Determine the (x, y) coordinate at the center of the cell enclosing the given text.  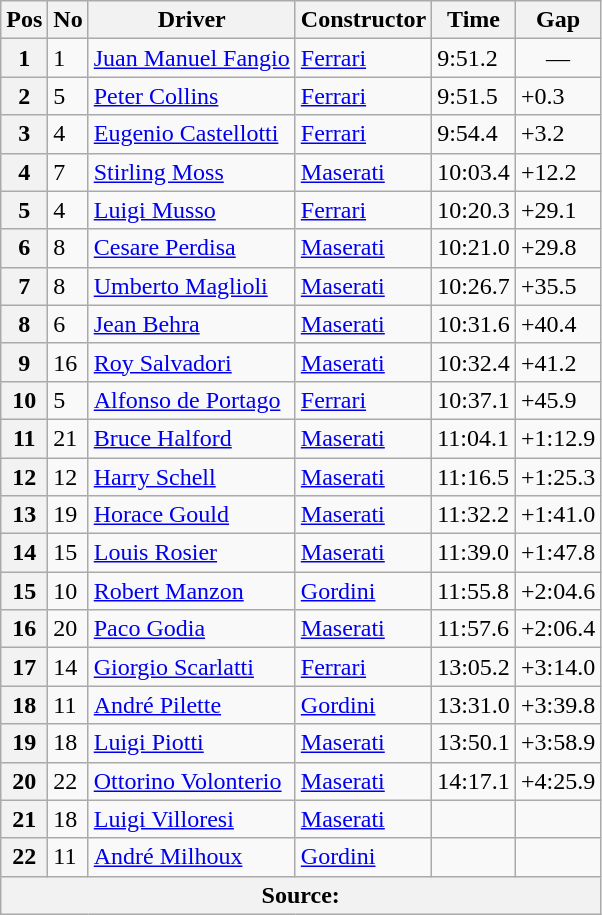
11:57.6 (474, 629)
André Milhoux (192, 857)
+29.1 (558, 210)
Luigi Musso (192, 210)
17 (24, 667)
+4:25.9 (558, 781)
+40.4 (558, 324)
Constructor (363, 20)
11:04.1 (474, 438)
9 (24, 362)
+1:41.0 (558, 515)
Luigi Villoresi (192, 819)
Juan Manuel Fangio (192, 58)
Louis Rosier (192, 553)
Bruce Halford (192, 438)
Robert Manzon (192, 591)
+35.5 (558, 286)
+2:04.6 (558, 591)
14:17.1 (474, 781)
Driver (192, 20)
10:03.4 (474, 172)
11:16.5 (474, 477)
+3.2 (558, 134)
Paco Godia (192, 629)
Cesare Perdisa (192, 248)
10:37.1 (474, 400)
9:51.5 (474, 96)
+1:47.8 (558, 553)
10:21.0 (474, 248)
10:26.7 (474, 286)
Peter Collins (192, 96)
Ottorino Volonterio (192, 781)
No (68, 20)
André Pilette (192, 705)
+3:14.0 (558, 667)
+3:39.8 (558, 705)
Eugenio Castellotti (192, 134)
9:54.4 (474, 134)
2 (24, 96)
3 (24, 134)
11:39.0 (474, 553)
10:31.6 (474, 324)
+1:25.3 (558, 477)
Luigi Piotti (192, 743)
11:32.2 (474, 515)
Time (474, 20)
+1:12.9 (558, 438)
13:05.2 (474, 667)
Alfonso de Portago (192, 400)
13 (24, 515)
Source: (301, 895)
Stirling Moss (192, 172)
10:20.3 (474, 210)
+12.2 (558, 172)
Horace Gould (192, 515)
11:55.8 (474, 591)
Gap (558, 20)
Roy Salvadori (192, 362)
13:31.0 (474, 705)
+45.9 (558, 400)
— (558, 58)
9:51.2 (474, 58)
+2:06.4 (558, 629)
Harry Schell (192, 477)
Umberto Maglioli (192, 286)
+41.2 (558, 362)
Giorgio Scarlatti (192, 667)
Jean Behra (192, 324)
13:50.1 (474, 743)
+29.8 (558, 248)
Pos (24, 20)
+0.3 (558, 96)
10:32.4 (474, 362)
+3:58.9 (558, 743)
